Determine the (X, Y) coordinate at the center of the cell enclosing the given text.  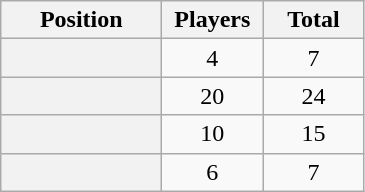
Position (82, 20)
Total (314, 20)
6 (212, 172)
4 (212, 58)
20 (212, 96)
15 (314, 134)
24 (314, 96)
Players (212, 20)
10 (212, 134)
